Identify which cell holds the provided text, then report its (x, y) central coordinate. 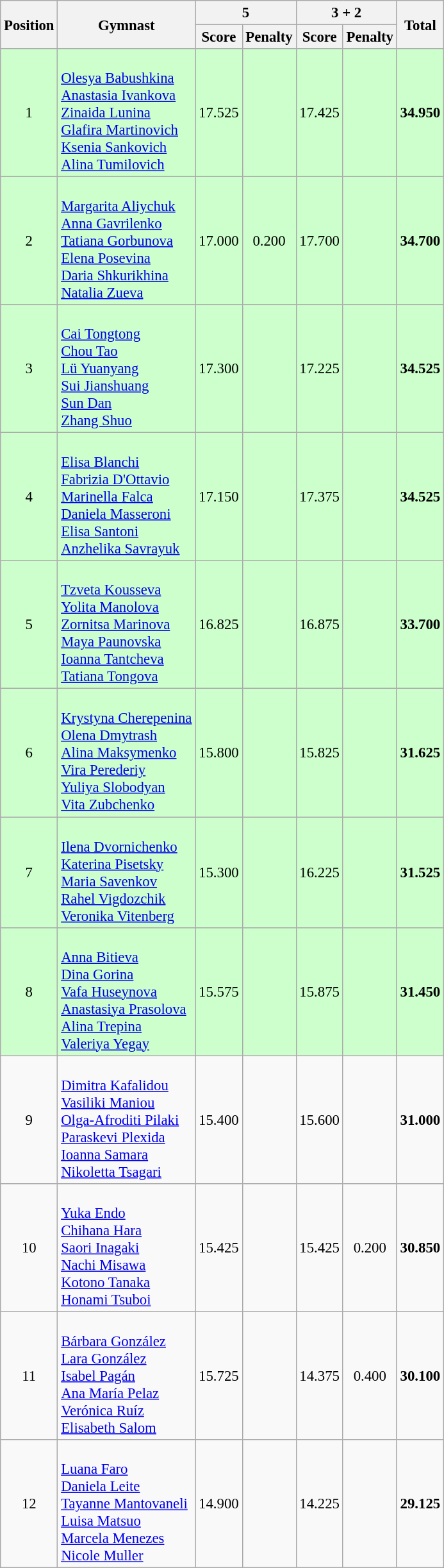
15.600 (319, 1120)
15.800 (219, 753)
33.700 (420, 625)
10 (29, 1247)
17.375 (319, 497)
17.525 (219, 113)
Bárbara González Lara González Isabel Pagán Ana María Pelaz Verónica Ruíz Elisabeth Salom (127, 1376)
6 (29, 753)
4 (29, 497)
34.950 (420, 113)
17.425 (319, 113)
16.225 (319, 872)
15.875 (319, 991)
11 (29, 1376)
16.875 (319, 625)
14.900 (219, 1504)
0.400 (370, 1376)
15.825 (319, 753)
30.850 (420, 1247)
15.725 (219, 1376)
17.300 (219, 369)
14.375 (319, 1376)
8 (29, 991)
3 + 2 (346, 13)
Total (420, 24)
7 (29, 872)
12 (29, 1504)
16.825 (219, 625)
31.625 (420, 753)
29.125 (420, 1504)
Anna Bitieva Dina Gorina Vafa Huseynova Anastasiya Prasolova Alina Trepina Valeriya Yegay (127, 991)
17.225 (319, 369)
Ilena Dvornichenko Katerina Pisetsky Maria Savenkov Rahel Vigdozchik Veronika Vitenberg (127, 872)
31.000 (420, 1120)
17.000 (219, 241)
31.450 (420, 991)
1 (29, 113)
30.100 (420, 1376)
17.150 (219, 497)
2 (29, 241)
17.700 (319, 241)
Luana Faro Daniela Leite Tayanne Mantovaneli Luisa Matsuo Marcela Menezes Nicole Muller (127, 1504)
9 (29, 1120)
15.575 (219, 991)
Olesya Babushkina Anastasia Ivankova Zinaida Lunina Glafira Martinovich Ksenia Sankovich Alina Tumilovich (127, 113)
Cai Tongtong Chou Tao Lü Yuanyang Sui Jianshuang Sun Dan Zhang Shuo (127, 369)
Krystyna Cherepenina Olena Dmytrash Alina Maksymenko Vira Perederiy Yuliya Slobodyan Vita Zubchenko (127, 753)
34.700 (420, 241)
15.400 (219, 1120)
14.225 (319, 1504)
Tzveta Kousseva Yolita Manolova Zornitsa Marinova Maya Paunovska Ioanna Tantcheva Tatiana Tongova (127, 625)
Margarita Aliychuk Anna Gavrilenko Tatiana Gorbunova Elena Posevina Daria Shkurikhina Natalia Zueva (127, 241)
Gymnast (127, 24)
Position (29, 24)
Yuka Endo Chihana Hara Saori Inagaki Nachi Misawa Kotono Tanaka Honami Tsuboi (127, 1247)
3 (29, 369)
31.525 (420, 872)
Dimitra Kafalidou Vasiliki Maniou Olga-Afroditi Pilaki Paraskevi Plexida Ioanna Samara Nikoletta Tsagari (127, 1120)
15.300 (219, 872)
Elisa Blanchi Fabrizia D'Ottavio Marinella Falca Daniela Masseroni Elisa Santoni Anzhelika Savrayuk (127, 497)
